Extract the (x, y) coordinate from the center of the cell holding the provided text.  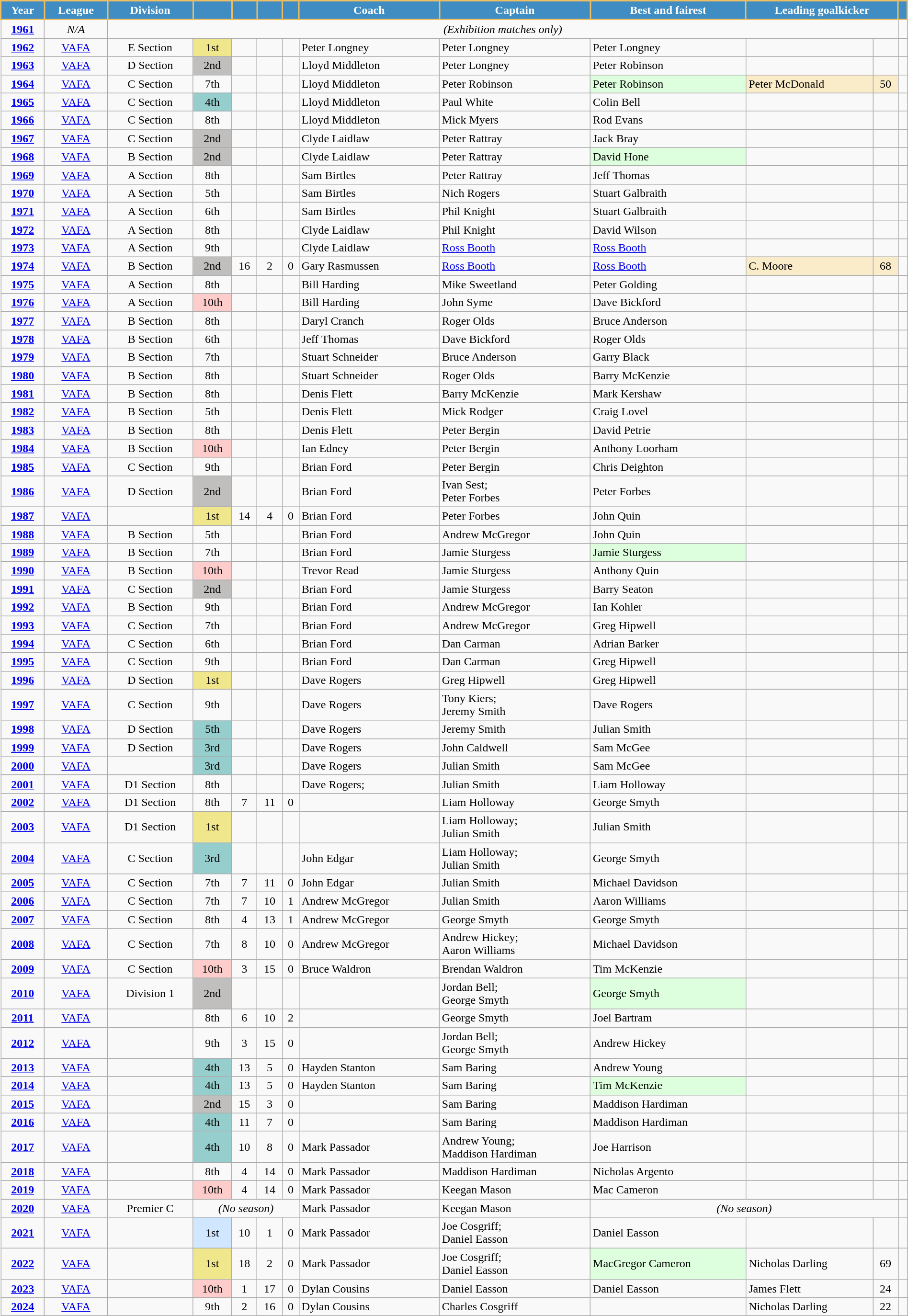
Andrew Hickey (669, 1043)
Chris Deighton (669, 466)
2018 (23, 1171)
Division 1 (150, 993)
1989 (23, 553)
Coach (369, 11)
1965 (23, 102)
2006 (23, 901)
David Wilson (669, 229)
6 (244, 1018)
Daryl Cranch (369, 321)
Andrew Young (669, 1067)
2010 (23, 993)
Ian Kohler (669, 607)
18 (244, 1264)
2005 (23, 883)
Mick Rodger (514, 412)
1987 (23, 516)
2008 (23, 944)
1996 (23, 680)
Mick Myers (514, 120)
1985 (23, 466)
1978 (23, 339)
Year (23, 11)
Leading goalkicker (822, 11)
MacGregor Cameron (669, 1264)
1998 (23, 729)
2003 (23, 827)
Premier C (150, 1208)
1974 (23, 266)
1983 (23, 430)
1995 (23, 662)
N/A (76, 29)
Jeremy Smith (514, 729)
Anthony Quin (669, 571)
22 (886, 1307)
1982 (23, 412)
1968 (23, 157)
David Petrie (669, 430)
50 (886, 84)
Adrian Barker (669, 644)
Charles Cosgriff (514, 1307)
C. Moore (809, 266)
Anthony Loorham (669, 448)
1971 (23, 211)
Mac Cameron (669, 1190)
2020 (23, 1208)
Division (150, 11)
Garry Black (669, 357)
Paul White (514, 102)
1980 (23, 375)
James Flett (809, 1289)
2004 (23, 858)
1981 (23, 394)
Bruce Waldron (369, 969)
1979 (23, 357)
E Section (150, 47)
2022 (23, 1264)
2016 (23, 1122)
Brendan Waldron (514, 969)
17 (270, 1289)
Nich Rogers (514, 193)
2011 (23, 1018)
1986 (23, 491)
League (76, 11)
Peter Golding (669, 284)
Dave Rogers; (369, 784)
Craig Lovel (669, 412)
2017 (23, 1146)
1961 (23, 29)
Ian Edney (369, 448)
John Caldwell (514, 748)
1999 (23, 748)
2014 (23, 1086)
1962 (23, 47)
Colin Bell (669, 102)
1964 (23, 84)
1991 (23, 589)
2012 (23, 1043)
Joel Bartram (669, 1018)
2013 (23, 1067)
2023 (23, 1289)
Captain (514, 11)
2001 (23, 784)
Peter McDonald (809, 84)
1967 (23, 138)
2024 (23, 1307)
1990 (23, 571)
John Syme (514, 303)
1988 (23, 534)
2002 (23, 802)
Nicholas Argento (669, 1171)
1966 (23, 120)
Andrew Hickey;Aaron Williams (514, 944)
1970 (23, 193)
1994 (23, 644)
1973 (23, 248)
69 (886, 1264)
1977 (23, 321)
Andrew Young; Maddison Hardiman (514, 1146)
24 (886, 1289)
2009 (23, 969)
1976 (23, 303)
Best and fairest (669, 11)
1969 (23, 175)
Mark Kershaw (669, 394)
(Exhibition matches only) (503, 29)
Gary Rasmussen (369, 266)
Jack Bray (669, 138)
1997 (23, 705)
1972 (23, 229)
1975 (23, 284)
Tony Kiers;Jeremy Smith (514, 705)
2021 (23, 1233)
Barry Seaton (669, 589)
1992 (23, 607)
2000 (23, 766)
Trevor Read (369, 571)
Joe Harrison (669, 1146)
Rod Evans (669, 120)
2015 (23, 1104)
1984 (23, 448)
Aaron Williams (669, 901)
2019 (23, 1190)
Ivan Sest;Peter Forbes (514, 491)
1963 (23, 66)
2007 (23, 919)
David Hone (669, 157)
68 (886, 266)
1993 (23, 625)
Mike Sweetland (514, 284)
